For the text-containing cell, return its midpoint in (X, Y) coordinate format. 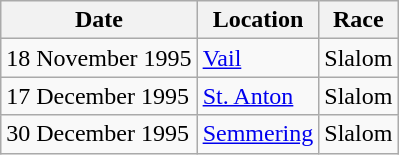
30 December 1995 (99, 134)
17 December 1995 (99, 96)
Semmering (258, 134)
Vail (258, 58)
Date (99, 20)
St. Anton (258, 96)
Location (258, 20)
18 November 1995 (99, 58)
Race (358, 20)
